Pinpoint the cell where the given text exists, returning its (X, Y) midpoint coordinate. 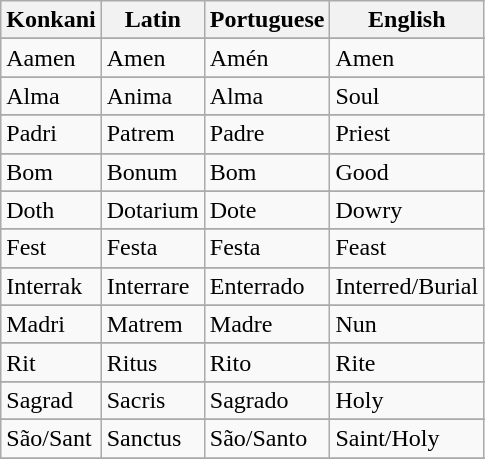
Madre (267, 324)
Konkani (51, 20)
Saint/Holy (407, 438)
Sacris (152, 400)
Fest (51, 248)
São/Sant (51, 438)
Matrem (152, 324)
Padri (51, 134)
Madri (51, 324)
Bonum (152, 172)
Holy (407, 400)
Feast (407, 248)
Rit (51, 362)
São/Santo (267, 438)
Dowry (407, 210)
Nun (407, 324)
Interred/Burial (407, 286)
Dotarium (152, 210)
Ritus (152, 362)
Enterrado (267, 286)
Sagrad (51, 400)
Patrem (152, 134)
Latin (152, 20)
Portuguese (267, 20)
Sagrado (267, 400)
Dote (267, 210)
Doth (51, 210)
Interrak (51, 286)
Amén (267, 58)
Aamen (51, 58)
Priest (407, 134)
Anima (152, 96)
Soul (407, 96)
Interrare (152, 286)
English (407, 20)
Rito (267, 362)
Sanctus (152, 438)
Padre (267, 134)
Rite (407, 362)
Good (407, 172)
